Return the (X, Y) coordinate for the center point of the cell that contains the specified text.  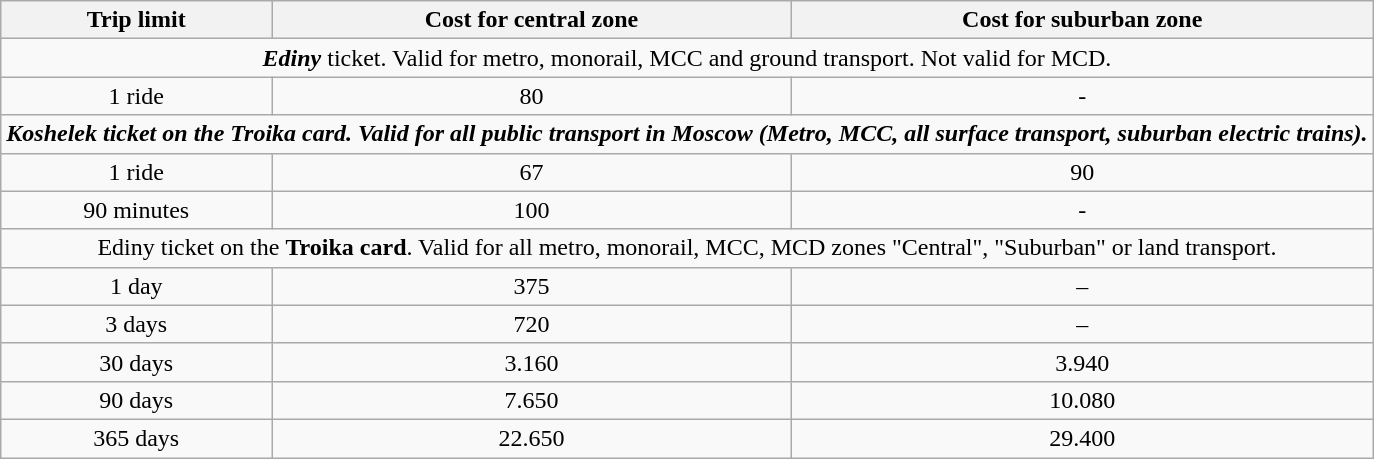
90 days (136, 400)
10.080 (1082, 400)
7.650 (532, 400)
67 (532, 172)
30 days (136, 362)
90 (1082, 172)
Cost for central zone (532, 20)
22.650 (532, 438)
3 days (136, 324)
Ediny ticket. Valid for metro, monorail, MCC and ground transport. Not valid for MCD. (687, 58)
3.160 (532, 362)
1 day (136, 286)
100 (532, 210)
720 (532, 324)
Ediny ticket on the Troika card. Valid for all metro, monorail, MCC, MCD zones "Central", "Suburban" or land transport. (687, 248)
3.940 (1082, 362)
80 (532, 96)
Cost for suburban zone (1082, 20)
90 minutes (136, 210)
29.400 (1082, 438)
Trip limit (136, 20)
365 days (136, 438)
375 (532, 286)
Koshelek ticket on the Troika card. Valid for all public transport in Moscow (Metro, MCC, all surface transport, suburban electric trains). (687, 134)
